From the cell containing the given text, extract its center point as (x, y) coordinate. 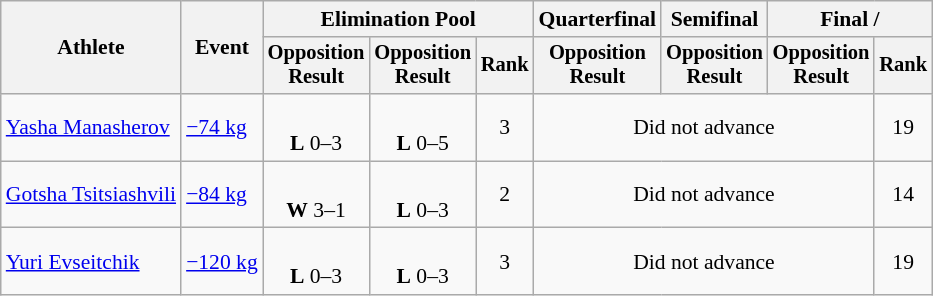
Semifinal (714, 19)
Quarterfinal (598, 19)
14 (903, 194)
L 0–5 (422, 128)
W 3–1 (316, 194)
Athlete (91, 48)
Yuri Evseitchik (91, 262)
2 (505, 194)
−120 kg (222, 262)
−84 kg (222, 194)
Final / (850, 19)
Elimination Pool (398, 19)
−74 kg (222, 128)
Event (222, 48)
Yasha Manasherov (91, 128)
Gotsha Tsitsiashvili (91, 194)
